Identify which cell holds the provided text, then report its [X, Y] central coordinate. 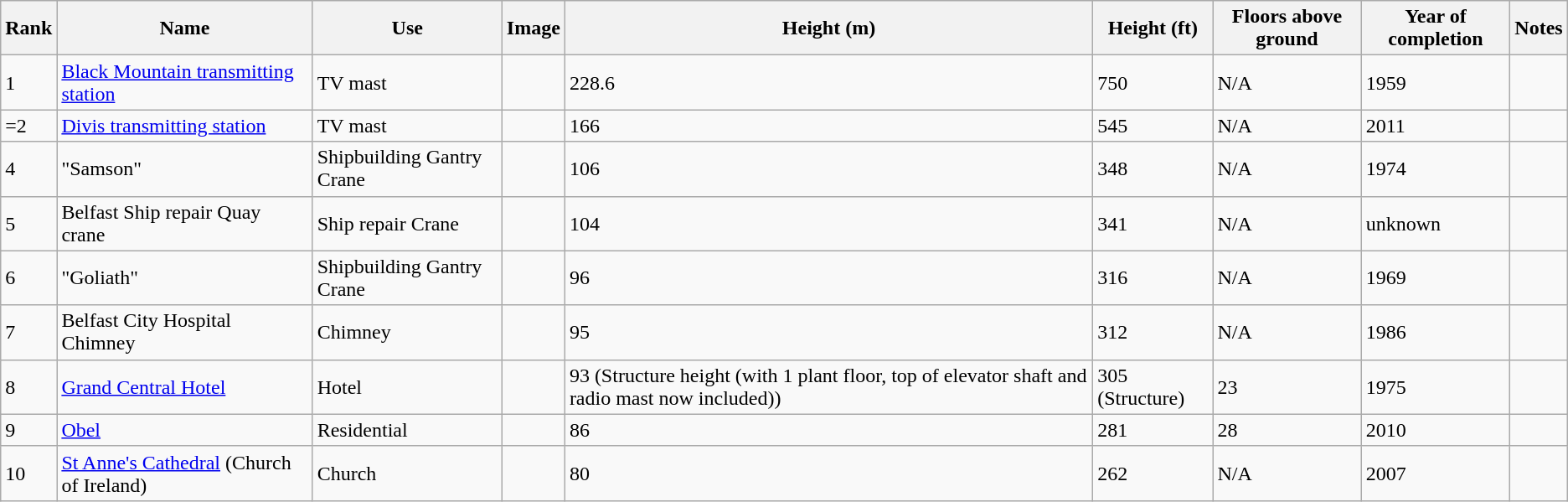
Obel [184, 430]
2011 [1436, 126]
106 [828, 169]
1 [28, 82]
2007 [1436, 473]
86 [828, 430]
316 [1153, 278]
Use [407, 28]
104 [828, 223]
166 [828, 126]
80 [828, 473]
10 [28, 473]
305 (Structure) [1153, 387]
312 [1153, 332]
Belfast Ship repair Quay crane [184, 223]
2010 [1436, 430]
Grand Central Hotel [184, 387]
Divis transmitting station [184, 126]
Name [184, 28]
281 [1153, 430]
Chimney [407, 332]
228.6 [828, 82]
5 [28, 223]
23 [1287, 387]
Floors above ground [1287, 28]
1974 [1436, 169]
6 [28, 278]
Belfast City Hospital Chimney [184, 332]
96 [828, 278]
7 [28, 332]
1975 [1436, 387]
Hotel [407, 387]
Year of completion [1436, 28]
545 [1153, 126]
Church [407, 473]
93 (Structure height (with 1 plant floor, top of elevator shaft and radio mast now included)) [828, 387]
unknown [1436, 223]
Residential [407, 430]
750 [1153, 82]
9 [28, 430]
8 [28, 387]
=2 [28, 126]
28 [1287, 430]
"Goliath" [184, 278]
1986 [1436, 332]
1959 [1436, 82]
95 [828, 332]
Height (m) [828, 28]
Notes [1539, 28]
Ship repair Crane [407, 223]
1969 [1436, 278]
"Samson" [184, 169]
Black Mountain transmitting station [184, 82]
Height (ft) [1153, 28]
262 [1153, 473]
St Anne's Cathedral (Church of Ireland) [184, 473]
4 [28, 169]
341 [1153, 223]
Image [533, 28]
Rank [28, 28]
348 [1153, 169]
